Identify which cell holds the provided text, then report its (x, y) central coordinate. 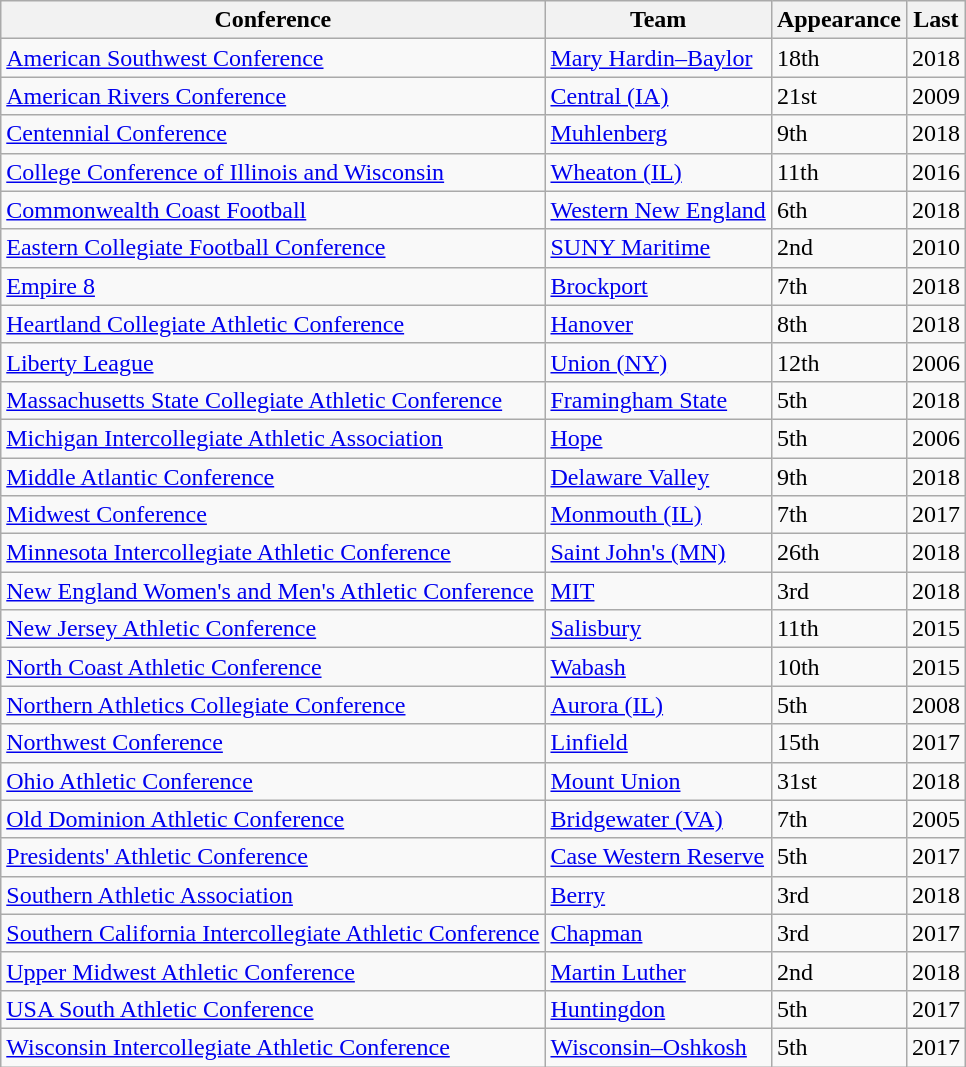
Berry (658, 895)
American Southwest Conference (273, 58)
Midwest Conference (273, 515)
Mary Hardin–Baylor (658, 58)
Western New England (658, 210)
Muhlenberg (658, 134)
North Coast Athletic Conference (273, 667)
31st (838, 781)
Southern Athletic Association (273, 895)
American Rivers Conference (273, 96)
18th (838, 58)
New England Women's and Men's Athletic Conference (273, 591)
Northwest Conference (273, 743)
Central (IA) (658, 96)
Appearance (838, 20)
12th (838, 362)
Ohio Athletic Conference (273, 781)
2008 (936, 705)
Massachusetts State Collegiate Athletic Conference (273, 400)
Chapman (658, 933)
Wabash (658, 667)
15th (838, 743)
Framingham State (658, 400)
10th (838, 667)
Linfield (658, 743)
Team (658, 20)
Salisbury (658, 629)
Wisconsin Intercollegiate Athletic Conference (273, 1047)
2009 (936, 96)
21st (838, 96)
Middle Atlantic Conference (273, 477)
Aurora (IL) (658, 705)
USA South Athletic Conference (273, 1009)
Northern Athletics Collegiate Conference (273, 705)
Conference (273, 20)
Huntingdon (658, 1009)
Empire 8 (273, 286)
2010 (936, 248)
Wheaton (IL) (658, 172)
Last (936, 20)
Eastern Collegiate Football Conference (273, 248)
Presidents' Athletic Conference (273, 857)
Old Dominion Athletic Conference (273, 819)
6th (838, 210)
Monmouth (IL) (658, 515)
Michigan Intercollegiate Athletic Association (273, 438)
Delaware Valley (658, 477)
2005 (936, 819)
Brockport (658, 286)
Bridgewater (VA) (658, 819)
Minnesota Intercollegiate Athletic Conference (273, 553)
Saint John's (MN) (658, 553)
New Jersey Athletic Conference (273, 629)
8th (838, 324)
Union (NY) (658, 362)
Martin Luther (658, 971)
2016 (936, 172)
Hope (658, 438)
Southern California Intercollegiate Athletic Conference (273, 933)
SUNY Maritime (658, 248)
Mount Union (658, 781)
Upper Midwest Athletic Conference (273, 971)
Liberty League (273, 362)
College Conference of Illinois and Wisconsin (273, 172)
Commonwealth Coast Football (273, 210)
Heartland Collegiate Athletic Conference (273, 324)
26th (838, 553)
Centennial Conference (273, 134)
MIT (658, 591)
Wisconsin–Oshkosh (658, 1047)
Hanover (658, 324)
Case Western Reserve (658, 857)
